Detect which cell encompasses the target text, then output its [X, Y] center coordinate. 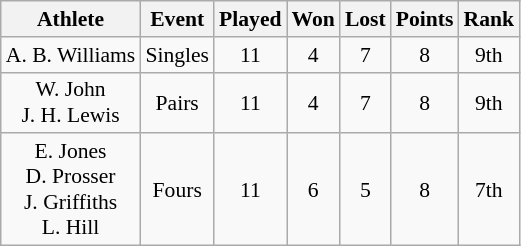
Athlete [71, 19]
A. B. Williams [71, 55]
Event [177, 19]
5 [366, 190]
7th [488, 190]
Played [250, 19]
Fours [177, 190]
Pairs [177, 102]
Singles [177, 55]
Rank [488, 19]
E. JonesD. ProsserJ. GriffithsL. Hill [71, 190]
W. JohnJ. H. Lewis [71, 102]
Points [425, 19]
Lost [366, 19]
6 [314, 190]
Won [314, 19]
